Output the (X, Y) coordinate of the center of the cell containing the given text.  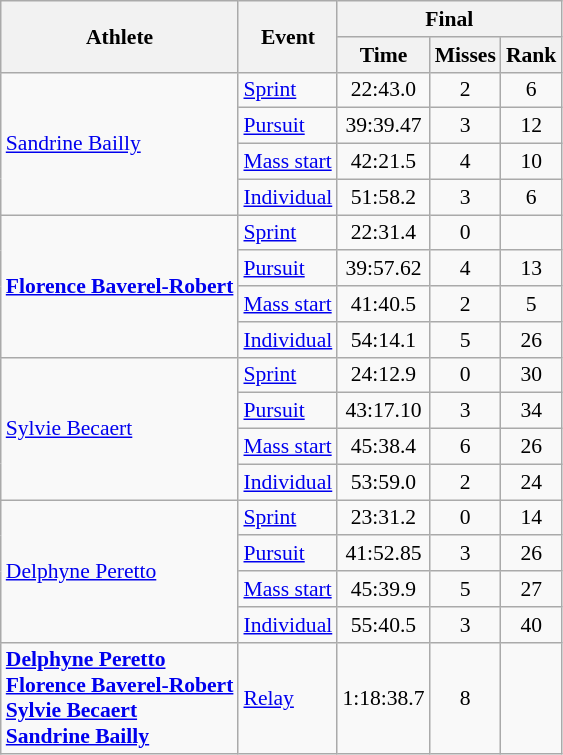
Relay (288, 698)
51:58.2 (383, 197)
41:52.85 (383, 554)
41:40.5 (383, 304)
23:31.2 (383, 518)
Misses (466, 55)
Sandrine Bailly (120, 143)
30 (532, 375)
55:40.5 (383, 625)
24 (532, 482)
27 (532, 589)
13 (532, 269)
39:39.47 (383, 126)
22:43.0 (383, 90)
45:38.4 (383, 447)
22:31.4 (383, 233)
12 (532, 126)
Sylvie Becaert (120, 428)
Time (383, 55)
54:14.1 (383, 340)
34 (532, 411)
1:18:38.7 (383, 698)
14 (532, 518)
45:39.9 (383, 589)
42:21.5 (383, 162)
Event (288, 36)
39:57.62 (383, 269)
Delphyne Peretto (120, 571)
Final (449, 19)
43:17.10 (383, 411)
Athlete (120, 36)
40 (532, 625)
Delphyne PerettoFlorence Baverel-RobertSylvie BecaertSandrine Bailly (120, 698)
Rank (532, 55)
8 (466, 698)
Florence Baverel-Robert (120, 286)
24:12.9 (383, 375)
10 (532, 162)
53:59.0 (383, 482)
